Extract the [x, y] coordinate from the center of the cell holding the provided text.  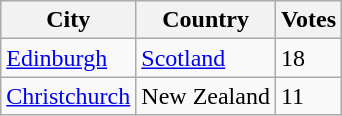
Christchurch [68, 96]
New Zealand [206, 96]
Edinburgh [68, 58]
City [68, 20]
Scotland [206, 58]
18 [308, 58]
Votes [308, 20]
Country [206, 20]
11 [308, 96]
